Pinpoint the cell where the given text exists, returning its [x, y] midpoint coordinate. 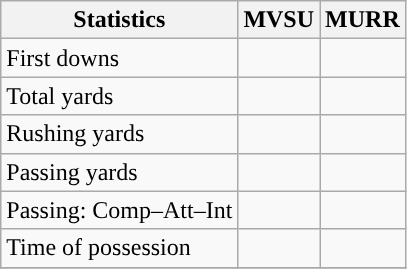
First downs [120, 58]
Passing yards [120, 172]
Statistics [120, 20]
MVSU [279, 20]
Total yards [120, 96]
Rushing yards [120, 134]
Time of possession [120, 248]
Passing: Comp–Att–Int [120, 210]
MURR [363, 20]
